Search for the cell housing the specified text and yield its [X, Y] center coordinate. 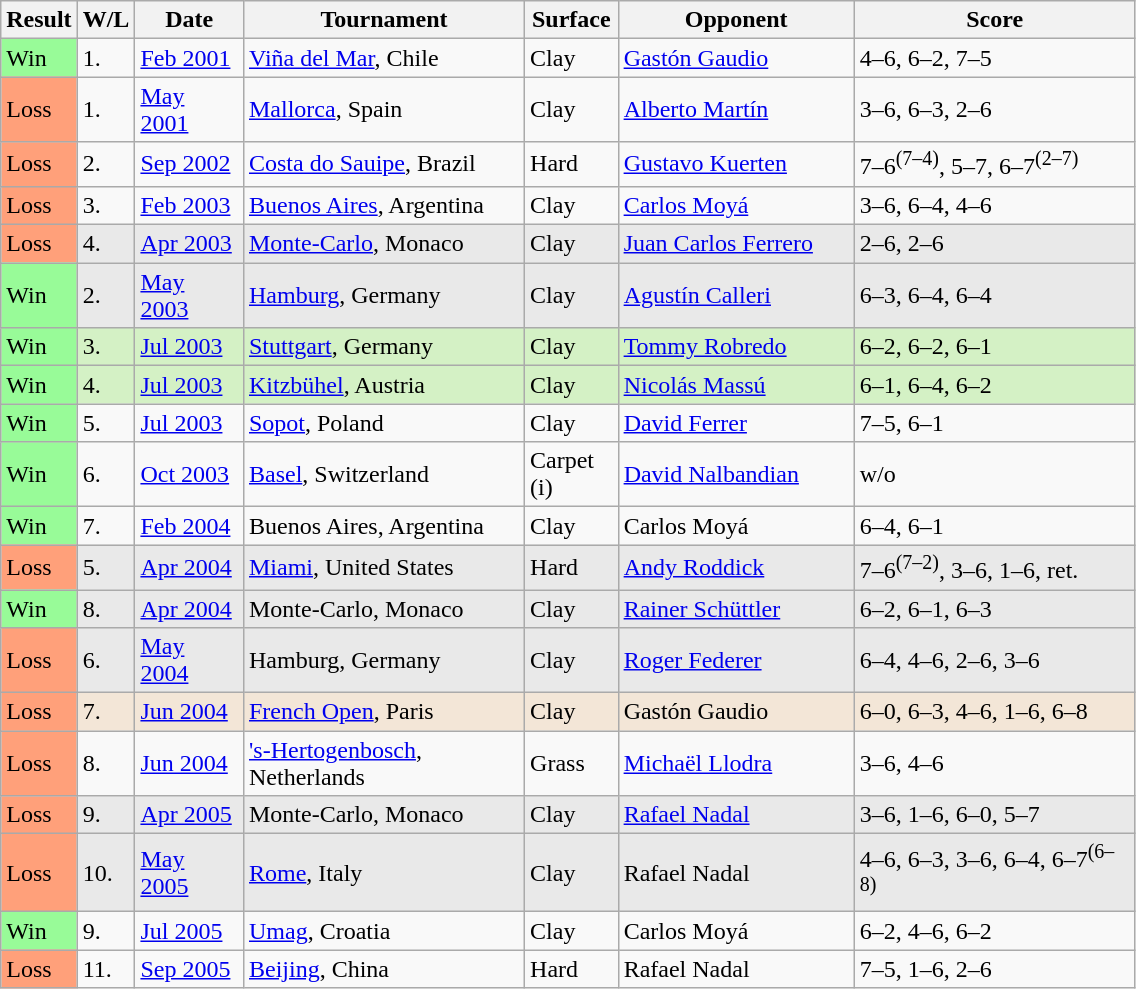
4–6, 6–3, 3–6, 6–4, 6–7(6–8) [994, 873]
3–6, 1–6, 6–0, 5–7 [994, 815]
Michaël Llodra [736, 764]
Sopot, Poland [384, 423]
Tournament [384, 20]
6–4, 4–6, 2–6, 3–6 [994, 660]
Basel, Switzerland [384, 474]
May 2003 [190, 296]
French Open, Paris [384, 712]
3–6, 6–3, 2–6 [994, 110]
6–4, 6–1 [994, 526]
6–2, 4–6, 6–2 [994, 931]
6–1, 6–4, 6–2 [994, 385]
Jul 2005 [190, 931]
Nicolás Massú [736, 385]
11. [106, 969]
Date [190, 20]
Result [39, 20]
7–6(7–2), 3–6, 1–6, ret. [994, 568]
David Ferrer [736, 423]
Grass [572, 764]
Rainer Schüttler [736, 609]
Kitzbühel, Austria [384, 385]
3–6, 6–4, 4–6 [994, 205]
2–6, 2–6 [994, 244]
Opponent [736, 20]
Surface [572, 20]
Viña del Mar, Chile [384, 58]
7–5, 6–1 [994, 423]
Mallorca, Spain [384, 110]
Roger Federer [736, 660]
Gustavo Kuerten [736, 164]
Feb 2004 [190, 526]
6–3, 6–4, 6–4 [994, 296]
Alberto Martín [736, 110]
Costa do Sauipe, Brazil [384, 164]
David Nalbandian [736, 474]
Apr 2005 [190, 815]
Sep 2005 [190, 969]
May 2005 [190, 873]
6–2, 6–2, 6–1 [994, 347]
Oct 2003 [190, 474]
7–6(7–4), 5–7, 6–7(2–7) [994, 164]
Feb 2003 [190, 205]
Feb 2001 [190, 58]
May 2001 [190, 110]
's-Hertogenbosch, Netherlands [384, 764]
Agustín Calleri [736, 296]
Score [994, 20]
Beijing, China [384, 969]
6–2, 6–1, 6–3 [994, 609]
3–6, 4–6 [994, 764]
Andy Roddick [736, 568]
Juan Carlos Ferrero [736, 244]
Sep 2002 [190, 164]
May 2004 [190, 660]
Stuttgart, Germany [384, 347]
Umag, Croatia [384, 931]
Carpet (i) [572, 474]
Rome, Italy [384, 873]
Apr 2003 [190, 244]
Tommy Robredo [736, 347]
w/o [994, 474]
4–6, 6–2, 7–5 [994, 58]
W/L [106, 20]
10. [106, 873]
Miami, United States [384, 568]
7–5, 1–6, 2–6 [994, 969]
6–0, 6–3, 4–6, 1–6, 6–8 [994, 712]
